For the text-containing cell, return its midpoint in (X, Y) coordinate format. 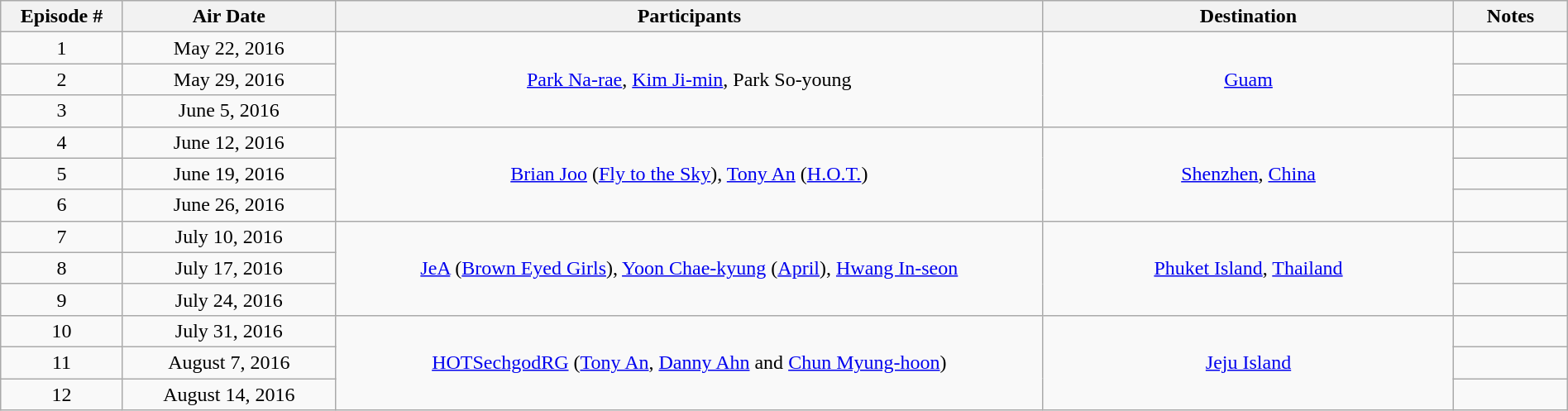
3 (62, 111)
1 (62, 48)
May 29, 2016 (228, 79)
HOTSechgodRG (Tony An, Danny Ahn and Chun Myung-hoon) (689, 362)
August 7, 2016 (228, 362)
June 26, 2016 (228, 205)
July 10, 2016 (228, 237)
Guam (1249, 79)
12 (62, 394)
Jeju Island (1249, 362)
July 24, 2016 (228, 299)
Destination (1249, 17)
June 5, 2016 (228, 111)
9 (62, 299)
8 (62, 268)
2 (62, 79)
4 (62, 142)
Phuket Island, Thailand (1249, 268)
July 31, 2016 (228, 331)
6 (62, 205)
June 19, 2016 (228, 174)
5 (62, 174)
10 (62, 331)
Brian Joo (Fly to the Sky), Tony An (H.O.T.) (689, 174)
Park Na-rae, Kim Ji-min, Park So-young (689, 79)
August 14, 2016 (228, 394)
Air Date (228, 17)
Shenzhen, China (1249, 174)
June 12, 2016 (228, 142)
May 22, 2016 (228, 48)
Participants (689, 17)
July 17, 2016 (228, 268)
Episode # (62, 17)
11 (62, 362)
Notes (1510, 17)
JeA (Brown Eyed Girls), Yoon Chae-kyung (April), Hwang In-seon (689, 268)
7 (62, 237)
